Find where the given text appears and provide that cell's center as [X, Y] coordinate. 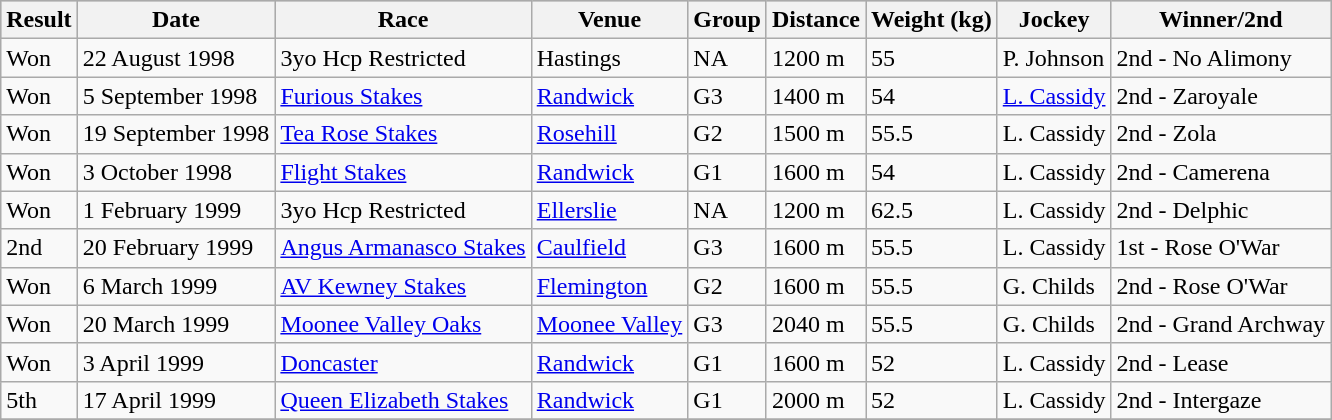
Tea Rose Stakes [403, 134]
1400 m [816, 96]
Winner/2nd [1221, 20]
Flight Stakes [403, 172]
62.5 [932, 210]
Flemington [610, 286]
Result [39, 20]
2nd - Lease [1221, 362]
Furious Stakes [403, 96]
Hastings [610, 58]
Distance [816, 20]
2nd - No Alimony [1221, 58]
3 April 1999 [176, 362]
Moonee Valley Oaks [403, 324]
2nd - Delphic [1221, 210]
Jockey [1054, 20]
17 April 1999 [176, 400]
6 March 1999 [176, 286]
20 February 1999 [176, 248]
1 February 1999 [176, 210]
Race [403, 20]
19 September 1998 [176, 134]
Caulfield [610, 248]
2nd [39, 248]
3 October 1998 [176, 172]
20 March 1999 [176, 324]
Date [176, 20]
P. Johnson [1054, 58]
Moonee Valley [610, 324]
2040 m [816, 324]
2nd - Camerena [1221, 172]
22 August 1998 [176, 58]
Ellerslie [610, 210]
AV Kewney Stakes [403, 286]
5th [39, 400]
2nd - Grand Archway [1221, 324]
2nd - Zola [1221, 134]
Group [728, 20]
55 [932, 58]
2nd - Intergaze [1221, 400]
2000 m [816, 400]
Queen Elizabeth Stakes [403, 400]
5 September 1998 [176, 96]
Weight (kg) [932, 20]
Angus Armanasco Stakes [403, 248]
Rosehill [610, 134]
Venue [610, 20]
Doncaster [403, 362]
1500 m [816, 134]
2nd - Rose O'War [1221, 286]
1st - Rose O'War [1221, 248]
2nd - Zaroyale [1221, 96]
